Pinpoint the cell where the given text exists, returning its [X, Y] midpoint coordinate. 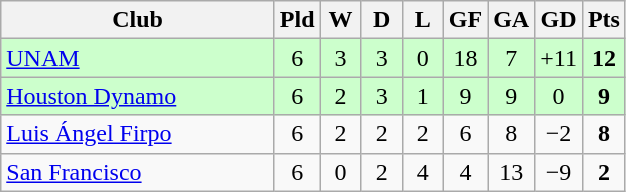
−2 [559, 134]
GD [559, 20]
18 [465, 58]
+11 [559, 58]
Luis Ángel Firpo [138, 134]
GF [465, 20]
UNAM [138, 58]
13 [512, 172]
Pld [297, 20]
Club [138, 20]
12 [604, 58]
1 [422, 96]
L [422, 20]
D [382, 20]
Pts [604, 20]
GA [512, 20]
−9 [559, 172]
San Francisco [138, 172]
Houston Dynamo [138, 96]
W [340, 20]
7 [512, 58]
